Locate the cell with the specified text and output its [X, Y] center coordinate. 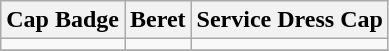
Beret [158, 20]
Service Dress Cap [290, 20]
Cap Badge [63, 20]
